Locate the cell with the specified text and output its (X, Y) center coordinate. 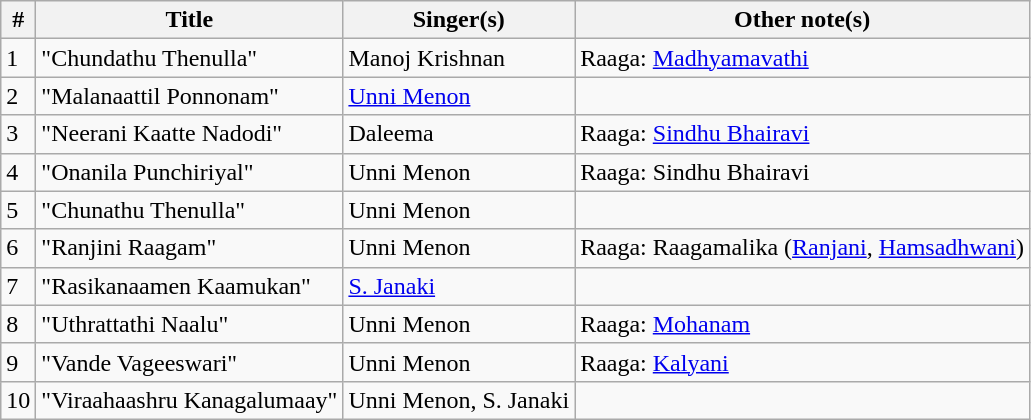
"Vande Vageeswari" (190, 362)
Raaga: Madhyamavathi (802, 58)
5 (18, 210)
"Uthrattathi Naalu" (190, 324)
Manoj Krishnan (459, 58)
Daleema (459, 134)
S. Janaki (459, 286)
10 (18, 400)
"Chunathu Thenulla" (190, 210)
6 (18, 248)
Unni Menon, S. Janaki (459, 400)
"Neerani Kaatte Nadodi" (190, 134)
"Malanaattil Ponnonam" (190, 96)
Raaga: Mohanam (802, 324)
9 (18, 362)
"Rasikanaamen Kaamukan" (190, 286)
Raaga: Raagamalika (Ranjani, Hamsadhwani) (802, 248)
Other note(s) (802, 20)
Singer(s) (459, 20)
"Viraahaashru Kanagalumaay" (190, 400)
Raaga: Kalyani (802, 362)
"Chundathu Thenulla" (190, 58)
"Onanila Punchiriyal" (190, 172)
2 (18, 96)
Title (190, 20)
4 (18, 172)
8 (18, 324)
# (18, 20)
1 (18, 58)
7 (18, 286)
3 (18, 134)
"Ranjini Raagam" (190, 248)
